Determine the (X, Y) coordinate at the center of the cell enclosing the given text.  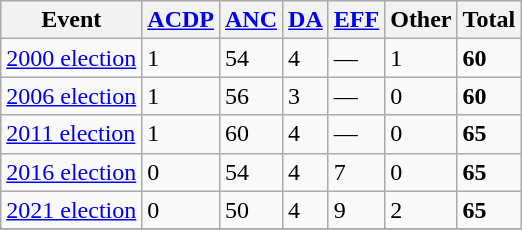
2016 election (72, 172)
Total (489, 20)
2011 election (72, 134)
2021 election (72, 210)
EFF (356, 20)
7 (356, 172)
ANC (250, 20)
56 (250, 96)
2006 election (72, 96)
DA (306, 20)
Other (421, 20)
9 (356, 210)
3 (306, 96)
Event (72, 20)
50 (250, 210)
2 (421, 210)
2000 election (72, 58)
ACDP (181, 20)
